Search for the cell housing the specified text and yield its (x, y) center coordinate. 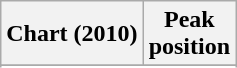
Chart (2010) (72, 34)
Peakposition (189, 34)
